From the cell containing the given text, extract its center point as [X, Y] coordinate. 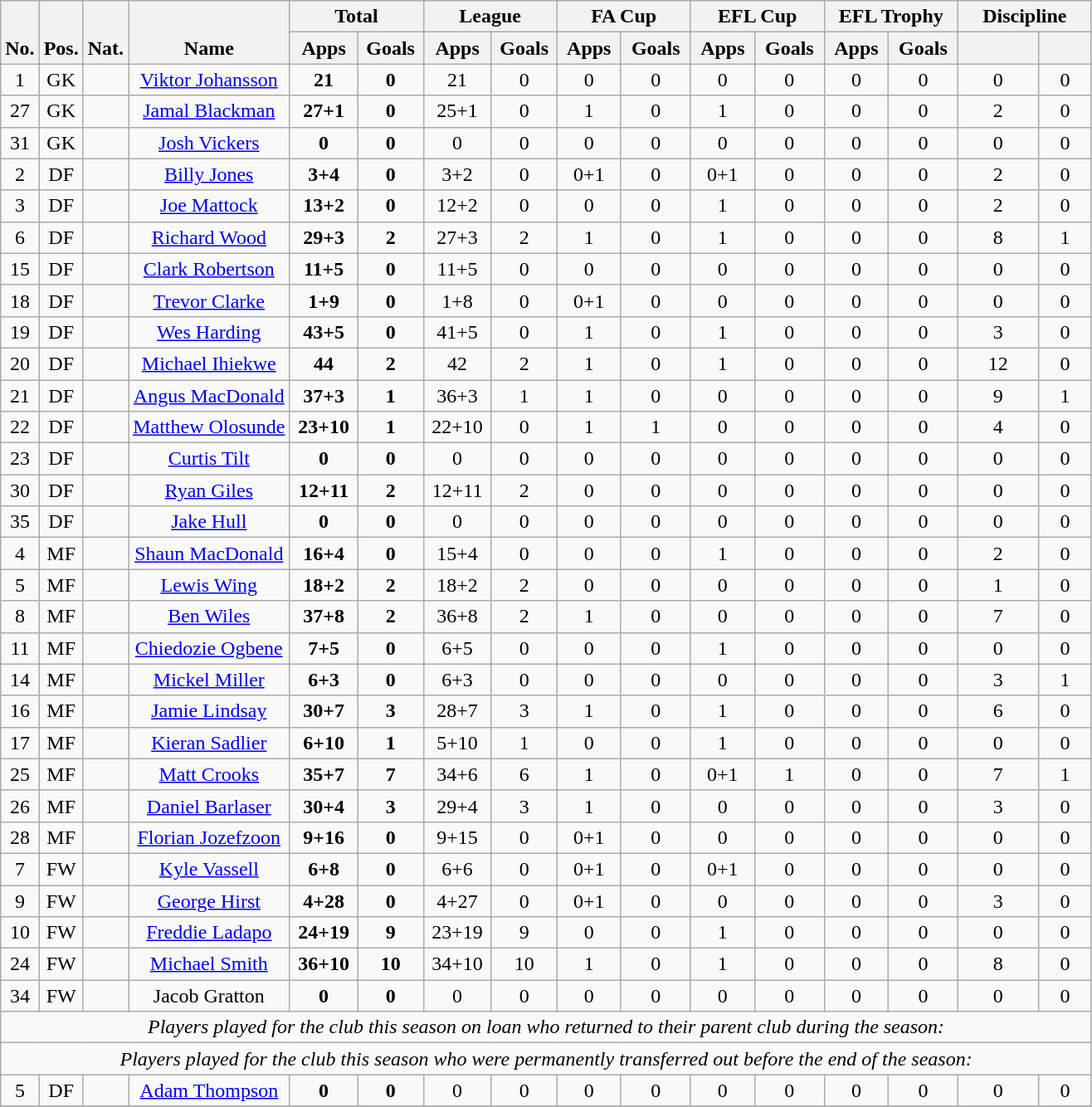
Total [357, 17]
Ryan Giles [209, 490]
Billy Jones [209, 174]
6+6 [457, 869]
34+10 [457, 964]
35+7 [324, 774]
30+7 [324, 711]
Pos. [61, 32]
22 [20, 427]
7+5 [324, 648]
1+9 [324, 300]
27+3 [457, 237]
3+4 [324, 174]
Adam Thompson [209, 1090]
Viktor Johansson [209, 80]
Matt Crooks [209, 774]
Michael Ihiekwe [209, 363]
Nat. [105, 32]
24 [20, 964]
28+7 [457, 711]
6+5 [457, 648]
Richard Wood [209, 237]
3+2 [457, 174]
4+27 [457, 900]
23 [20, 459]
37+3 [324, 396]
Michael Smith [209, 964]
9+15 [457, 837]
13+2 [324, 206]
Name [209, 32]
League [490, 17]
14 [20, 680]
Clark Robertson [209, 269]
1+8 [457, 300]
22+10 [457, 427]
Trevor Clarke [209, 300]
Curtis Tilt [209, 459]
11 [20, 648]
Players played for the club this season who were permanently transferred out before the end of the season: [546, 1059]
EFL Cup [757, 17]
5+10 [457, 743]
30 [20, 490]
FA Cup [624, 17]
EFL Trophy [891, 17]
Matthew Olosunde [209, 427]
23+19 [457, 933]
No. [20, 32]
Kieran Sadlier [209, 743]
Wes Harding [209, 332]
34+6 [457, 774]
34 [20, 996]
30+4 [324, 806]
George Hirst [209, 900]
35 [20, 522]
Freddie Ladapo [209, 933]
31 [20, 143]
Lewis Wing [209, 585]
Daniel Barlaser [209, 806]
24+19 [324, 933]
29+3 [324, 237]
23+10 [324, 427]
28 [20, 837]
Players played for the club this season on loan who returned to their parent club during the season: [546, 1027]
16 [20, 711]
Angus MacDonald [209, 396]
12 [997, 363]
Mickel Miller [209, 680]
29+4 [457, 806]
Josh Vickers [209, 143]
26 [20, 806]
Joe Mattock [209, 206]
Jamie Lindsay [209, 711]
17 [20, 743]
19 [20, 332]
6+8 [324, 869]
36+8 [457, 617]
Kyle Vassell [209, 869]
41+5 [457, 332]
Jake Hull [209, 522]
15+4 [457, 553]
Ben Wiles [209, 617]
27 [20, 111]
25 [20, 774]
20 [20, 363]
12+2 [457, 206]
16+4 [324, 553]
25+1 [457, 111]
18 [20, 300]
44 [324, 363]
9+16 [324, 837]
Jacob Gratton [209, 996]
36+3 [457, 396]
Florian Jozefzoon [209, 837]
6+10 [324, 743]
37+8 [324, 617]
Shaun MacDonald [209, 553]
36+10 [324, 964]
43+5 [324, 332]
15 [20, 269]
Jamal Blackman [209, 111]
4+28 [324, 900]
27+1 [324, 111]
42 [457, 363]
Discipline [1024, 17]
Chiedozie Ogbene [209, 648]
